Identify which cell holds the provided text, then report its (x, y) central coordinate. 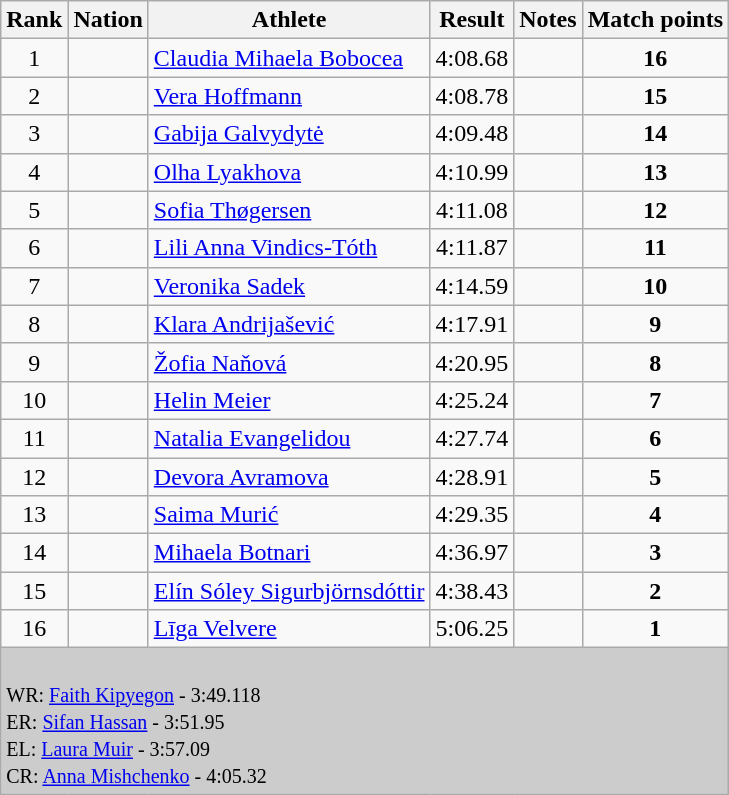
4:09.48 (472, 134)
Notes (548, 20)
Natalia Evangelidou (289, 438)
WR: Faith Kipyegon - 3:49.118ER: Sifan Hassan - 3:51.95 EL: Laura Muir - 3:57.09CR: Anna Mishchenko - 4:05.32 (365, 721)
Result (472, 20)
Gabija Galvydytė (289, 134)
Līga Velvere (289, 629)
4:29.35 (472, 515)
4:36.97 (472, 553)
4:28.91 (472, 477)
4:10.99 (472, 172)
Athlete (289, 20)
Claudia Mihaela Bobocea (289, 58)
Rank (34, 20)
Olha Lyakhova (289, 172)
4:11.08 (472, 210)
Nation (108, 20)
Elín Sóley Sigurbjörnsdóttir (289, 591)
5:06.25 (472, 629)
4:17.91 (472, 324)
4:14.59 (472, 286)
Mihaela Botnari (289, 553)
Saima Murić (289, 515)
4:08.78 (472, 96)
4:20.95 (472, 362)
Veronika Sadek (289, 286)
Vera Hoffmann (289, 96)
4:38.43 (472, 591)
Žofia Naňová (289, 362)
Klara Andrijašević (289, 324)
4:11.87 (472, 248)
Sofia Thøgersen (289, 210)
Match points (655, 20)
4:25.24 (472, 400)
4:08.68 (472, 58)
Helin Meier (289, 400)
Devora Avramova (289, 477)
4:27.74 (472, 438)
Lili Anna Vindics-Tóth (289, 248)
